Capture the cell that displays the provided text and extract its (x, y) central coordinate. 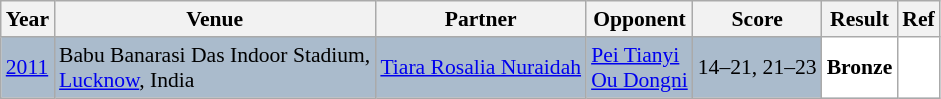
Venue (214, 19)
Bronze (860, 68)
Babu Banarasi Das Indoor Stadium,Lucknow, India (214, 68)
Result (860, 19)
2011 (28, 68)
Tiara Rosalia Nuraidah (480, 68)
Partner (480, 19)
Year (28, 19)
Score (758, 19)
Pei Tianyi Ou Dongni (640, 68)
14–21, 21–23 (758, 68)
Ref (918, 19)
Opponent (640, 19)
